Return the (X, Y) coordinate for the center point of the cell that contains the specified text.  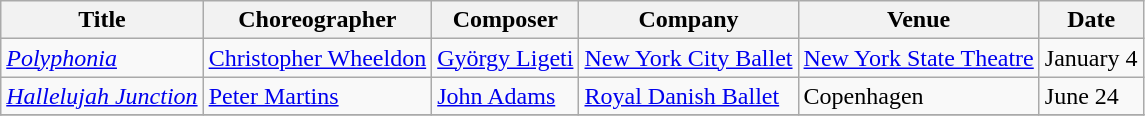
Christopher Wheeldon (318, 58)
Peter Martins (318, 96)
Royal Danish Ballet (688, 96)
Choreographer (318, 20)
New York City Ballet (688, 58)
January 4 (1091, 58)
Composer (506, 20)
Company (688, 20)
Title (102, 20)
Date (1091, 20)
Copenhagen (918, 96)
Venue (918, 20)
June 24 (1091, 96)
György Ligeti (506, 58)
Polyphonia (102, 58)
Hallelujah Junction (102, 96)
John Adams (506, 96)
New York State Theatre (918, 58)
